Determine the [x, y] coordinate at the center of the cell enclosing the given text.  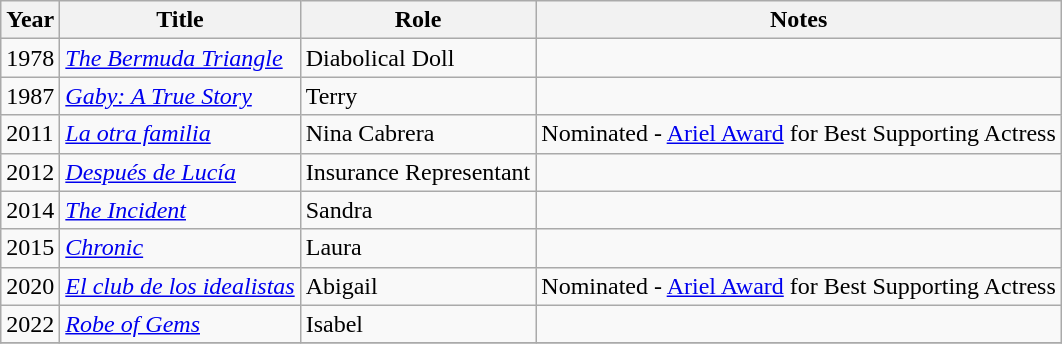
La otra familia [180, 134]
Después de Lucía [180, 172]
El club de los idealistas [180, 286]
Abigail [418, 286]
Terry [418, 96]
Sandra [418, 210]
Title [180, 20]
Isabel [418, 324]
Year [30, 20]
The Incident [180, 210]
2011 [30, 134]
Robe of Gems [180, 324]
Insurance Representant [418, 172]
1987 [30, 96]
2015 [30, 248]
The Bermuda Triangle [180, 58]
1978 [30, 58]
Chronic [180, 248]
Role [418, 20]
Notes [798, 20]
Diabolical Doll [418, 58]
2020 [30, 286]
Laura [418, 248]
Nina Cabrera [418, 134]
2022 [30, 324]
2014 [30, 210]
2012 [30, 172]
Gaby: A True Story [180, 96]
